Pinpoint the cell where the given text exists, returning its [x, y] midpoint coordinate. 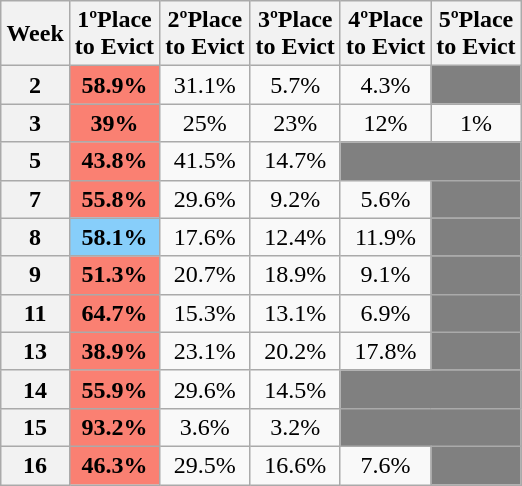
14.5% [295, 389]
9 [35, 275]
23% [295, 123]
5 [35, 161]
3 [35, 123]
64.7% [114, 313]
2ºPlaceto Evict [205, 34]
9.2% [295, 199]
31.1% [205, 85]
5.6% [385, 199]
58.9% [114, 85]
4ºPlaceto Evict [385, 34]
8 [35, 237]
38.9% [114, 351]
20.2% [295, 351]
11.9% [385, 237]
3ºPlaceto Evict [295, 34]
25% [205, 123]
16 [35, 465]
9.1% [385, 275]
6.9% [385, 313]
17.8% [385, 351]
14 [35, 389]
20.7% [205, 275]
5.7% [295, 85]
3.2% [295, 427]
1ºPlaceto Evict [114, 34]
3.6% [205, 427]
15.3% [205, 313]
93.2% [114, 427]
15 [35, 427]
1% [476, 123]
12.4% [295, 237]
14.7% [295, 161]
23.1% [205, 351]
58.1% [114, 237]
41.5% [205, 161]
Week [35, 34]
39% [114, 123]
55.8% [114, 199]
46.3% [114, 465]
51.3% [114, 275]
4.3% [385, 85]
7 [35, 199]
18.9% [295, 275]
12% [385, 123]
55.9% [114, 389]
11 [35, 313]
16.6% [295, 465]
2 [35, 85]
29.5% [205, 465]
7.6% [385, 465]
13 [35, 351]
17.6% [205, 237]
43.8% [114, 161]
5ºPlaceto Evict [476, 34]
13.1% [295, 313]
